Pinpoint the cell where the given text exists, returning its (X, Y) midpoint coordinate. 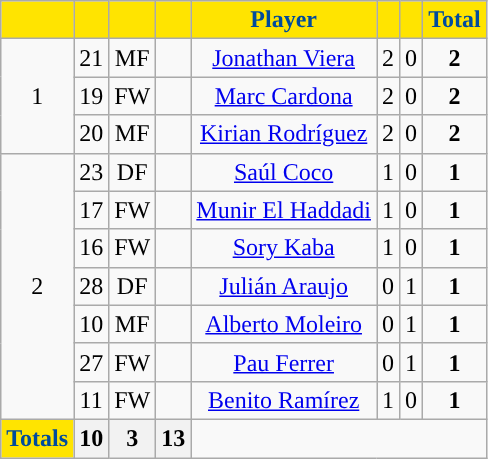
11 (92, 400)
Totals (38, 438)
Pau Ferrer (284, 362)
21 (92, 58)
17 (92, 210)
27 (92, 362)
19 (92, 96)
Alberto Moleiro (284, 324)
Player (284, 20)
16 (92, 248)
Total (455, 20)
Jonathan Viera (284, 58)
Benito Ramírez (284, 400)
Kirian Rodríguez (284, 134)
13 (174, 438)
Julián Araujo (284, 286)
Marc Cardona (284, 96)
23 (92, 172)
Saúl Coco (284, 172)
28 (92, 286)
20 (92, 134)
3 (132, 438)
Munir El Haddadi (284, 210)
Sory Kaba (284, 248)
